Pinpoint the cell where the given text exists, returning its (X, Y) midpoint coordinate. 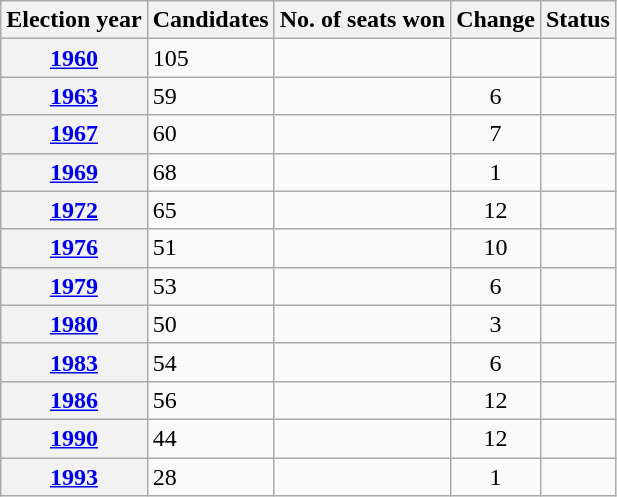
105 (210, 58)
1963 (74, 96)
59 (210, 96)
1986 (74, 400)
68 (210, 172)
Status (578, 20)
65 (210, 210)
28 (210, 477)
44 (210, 438)
56 (210, 400)
Change (496, 20)
1993 (74, 477)
1980 (74, 324)
53 (210, 286)
51 (210, 248)
1979 (74, 286)
Election year (74, 20)
1969 (74, 172)
50 (210, 324)
3 (496, 324)
1983 (74, 362)
No. of seats won (362, 20)
60 (210, 134)
1960 (74, 58)
7 (496, 134)
10 (496, 248)
1967 (74, 134)
54 (210, 362)
1972 (74, 210)
1976 (74, 248)
Candidates (210, 20)
1990 (74, 438)
